Locate the cell with the specified text and output its [X, Y] center coordinate. 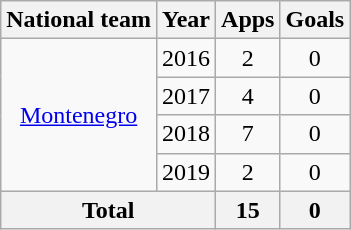
Goals [315, 20]
2017 [186, 96]
2016 [186, 58]
National team [79, 20]
7 [248, 134]
Year [186, 20]
Montenegro [79, 115]
4 [248, 96]
Apps [248, 20]
2019 [186, 172]
15 [248, 210]
Total [108, 210]
2018 [186, 134]
